Extract the (x, y) coordinate from the center of the cell holding the provided text.  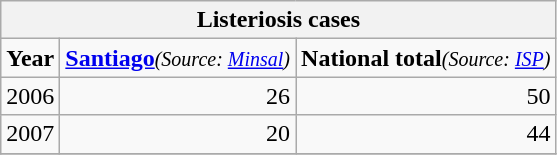
National total(Source: ISP) (426, 58)
20 (178, 134)
Listeriosis cases (278, 20)
2006 (30, 96)
2007 (30, 134)
26 (178, 96)
Year (30, 58)
50 (426, 96)
Santiago(Source: Minsal) (178, 58)
44 (426, 134)
